Scan for the cell matching the given text and deliver its [x, y] coordinate at center. 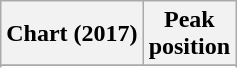
Chart (2017) [72, 34]
Peakposition [189, 34]
